Locate the cell with the specified text and output its (x, y) center coordinate. 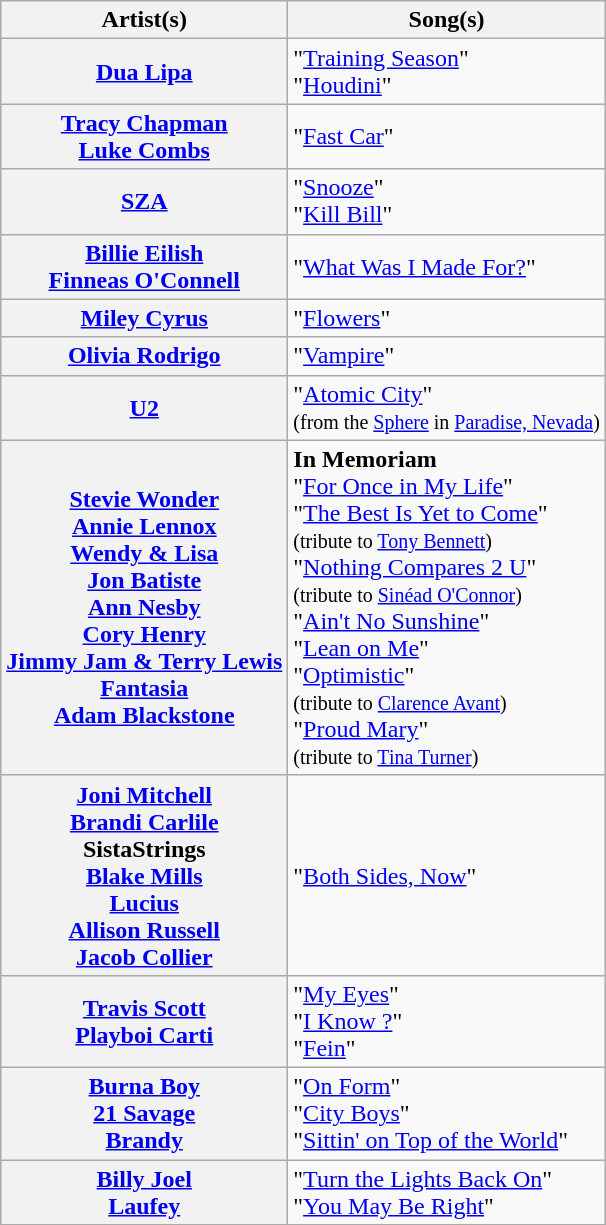
"Training Season""Houdini" (447, 72)
"Atomic City" (from the Sphere in Paradise, Nevada) (447, 408)
SZA (144, 202)
Burna Boy 21 Savage Brandy (144, 1113)
Tracy Chapman Luke Combs (144, 136)
Travis Scott Playboi Carti (144, 1021)
"My Eyes" "I Know ?" "Fein" (447, 1021)
Miley Cyrus (144, 318)
Billie EilishFinneas O'Connell (144, 266)
"Fast Car" (447, 136)
"Both Sides, Now" (447, 875)
Billy JoelLaufey (144, 1192)
Stevie Wonder Annie Lennox Wendy & Lisa Jon Batiste Ann Nesby Cory Henry Jimmy Jam & Terry Lewis Fantasia Adam Blackstone (144, 608)
Song(s) (447, 20)
"Turn the Lights Back On" "You May Be Right" (447, 1192)
Artist(s) (144, 20)
"What Was I Made For?" (447, 266)
"Flowers" (447, 318)
U2 (144, 408)
Joni Mitchell Brandi Carlile SistaStrings Blake Mills Lucius Allison Russell Jacob Collier (144, 875)
Dua Lipa (144, 72)
"On Form" "City Boys" "Sittin' on Top of the World" (447, 1113)
"Vampire" (447, 356)
Olivia Rodrigo (144, 356)
"Snooze""Kill Bill" (447, 202)
